Locate the cell with the specified text and output its (x, y) center coordinate. 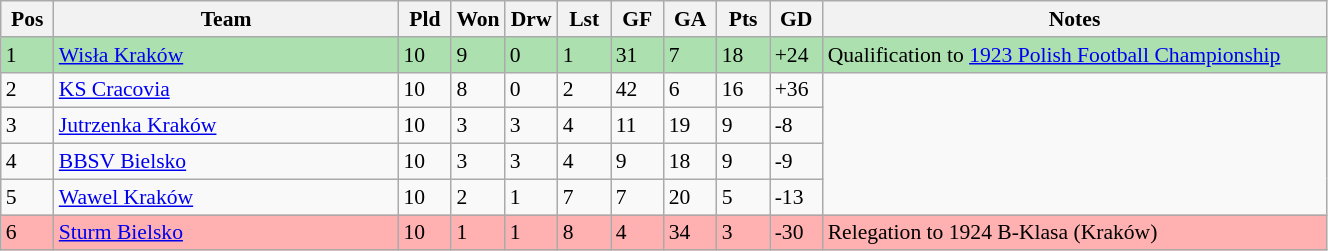
Relegation to 1924 B-Klasa (Kraków) (1075, 233)
Jutrzenka Kraków (226, 126)
31 (638, 55)
34 (690, 233)
GF (638, 19)
42 (638, 90)
BBSV Bielsko (226, 162)
-13 (796, 197)
Won (478, 19)
Wawel Kraków (226, 197)
-30 (796, 233)
-8 (796, 126)
Pld (424, 19)
GA (690, 19)
Sturm Bielsko (226, 233)
-9 (796, 162)
KS Cracovia (226, 90)
Wisła Kraków (226, 55)
Notes (1075, 19)
Drw (532, 19)
16 (744, 90)
Pos (28, 19)
Qualification to 1923 Polish Football Championship (1075, 55)
+24 (796, 55)
11 (638, 126)
20 (690, 197)
Pts (744, 19)
Team (226, 19)
Lst (584, 19)
GD (796, 19)
19 (690, 126)
+36 (796, 90)
